For the text-containing cell, return its midpoint in [x, y] coordinate format. 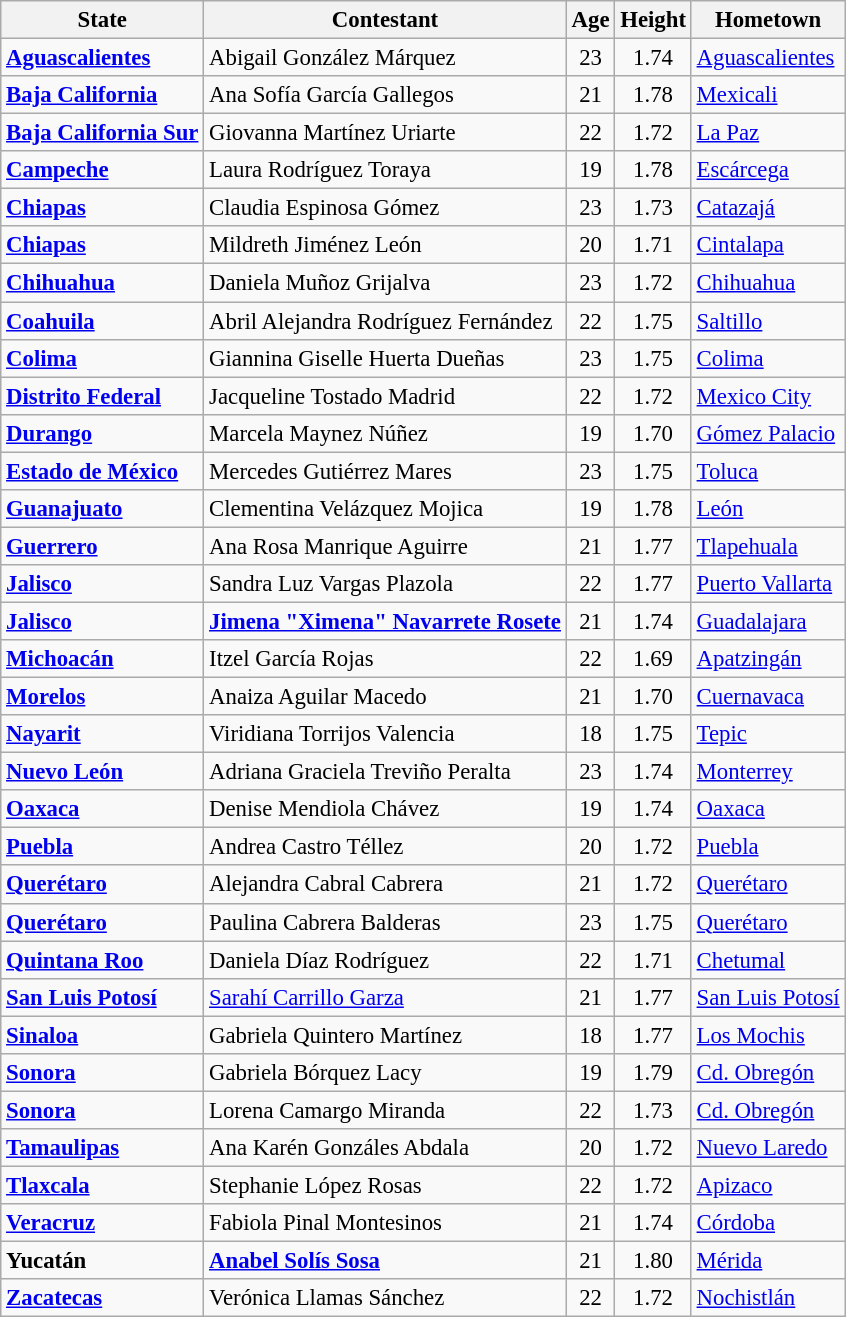
Clementina Velázquez Mojica [386, 509]
Paulina Cabrera Balderas [386, 922]
Tamaulipas [102, 1148]
Stephanie López Rosas [386, 1185]
Adriana Graciela Treviño Peralta [386, 772]
Catazajá [768, 208]
Sandra Luz Vargas Plazola [386, 584]
Contestant [386, 20]
Zacatecas [102, 1298]
Toluca [768, 471]
Mexicali [768, 95]
Denise Mendiola Chávez [386, 809]
Tlapehuala [768, 546]
Mexico City [768, 396]
Nochistlán [768, 1298]
Marcela Maynez Núñez [386, 433]
Baja California [102, 95]
Claudia Espinosa Gómez [386, 208]
Mildreth Jiménez León [386, 245]
Gabriela Bórquez Lacy [386, 1073]
Nuevo Laredo [768, 1148]
Los Mochis [768, 1035]
Giannina Giselle Huerta Dueñas [386, 358]
Age [590, 20]
Lorena Camargo Miranda [386, 1110]
Daniela Muñoz Grijalva [386, 283]
Apatzingán [768, 659]
Durango [102, 433]
Andrea Castro Téllez [386, 847]
Gabriela Quintero Martínez [386, 1035]
Itzel García Rojas [386, 659]
La Paz [768, 133]
Guanajuato [102, 509]
Gómez Palacio [768, 433]
Ana Sofía García Gallegos [386, 95]
Monterrey [768, 772]
Escárcega [768, 170]
Quintana Roo [102, 960]
Jacqueline Tostado Madrid [386, 396]
Fabiola Pinal Montesinos [386, 1223]
Nuevo León [102, 772]
Sinaloa [102, 1035]
Guerrero [102, 546]
State [102, 20]
Saltillo [768, 321]
Apizaco [768, 1185]
Abigail González Márquez [386, 58]
Daniela Díaz Rodríguez [386, 960]
Chetumal [768, 960]
Anaiza Aguilar Macedo [386, 697]
Mercedes Gutiérrez Mares [386, 471]
Coahuila [102, 321]
Tepic [768, 734]
Córdoba [768, 1223]
Estado de México [102, 471]
1.80 [653, 1261]
Giovanna Martínez Uriarte [386, 133]
Puerto Vallarta [768, 584]
Laura Rodríguez Toraya [386, 170]
Jimena "Ximena" Navarrete Rosete [386, 621]
1.69 [653, 659]
Verónica Llamas Sánchez [386, 1298]
Morelos [102, 697]
Yucatán [102, 1261]
1.79 [653, 1073]
Mérida [768, 1261]
Abril Alejandra Rodríguez Fernández [386, 321]
Tlaxcala [102, 1185]
Alejandra Cabral Cabrera [386, 885]
Campeche [102, 170]
Viridiana Torrijos Valencia [386, 734]
Baja California Sur [102, 133]
Veracruz [102, 1223]
Cintalapa [768, 245]
Height [653, 20]
Cuernavaca [768, 697]
Distrito Federal [102, 396]
Ana Karén Gonzáles Abdala [386, 1148]
Sarahí Carrillo Garza [386, 997]
Anabel Solís Sosa [386, 1261]
León [768, 509]
Guadalajara [768, 621]
Hometown [768, 20]
Michoacán [102, 659]
Nayarit [102, 734]
Ana Rosa Manrique Aguirre [386, 546]
